From the cell containing the given text, extract its center point as (x, y) coordinate. 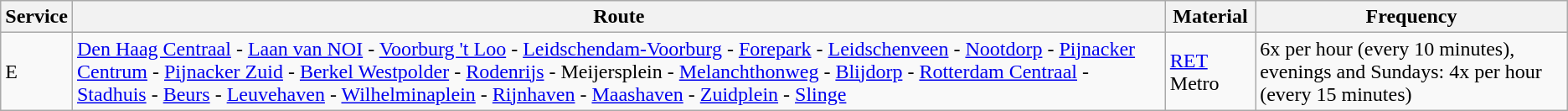
RET Metro (1210, 71)
6x per hour (every 10 minutes), evenings and Sundays: 4x per hour (every 15 minutes) (1412, 71)
Route (618, 17)
Frequency (1412, 17)
Material (1210, 17)
E (37, 71)
Service (37, 17)
